Capture the cell that displays the provided text and extract its [x, y] central coordinate. 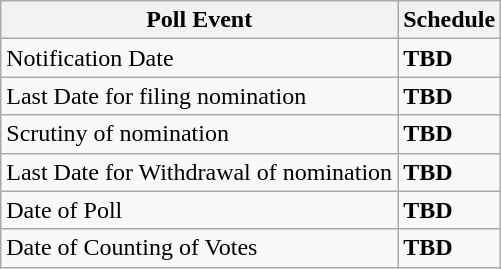
Last Date for filing nomination [200, 96]
Poll Event [200, 20]
Date of Poll [200, 210]
Date of Counting of Votes [200, 248]
Last Date for Withdrawal of nomination [200, 172]
Schedule [450, 20]
Scrutiny of nomination [200, 134]
Notification Date [200, 58]
